Return the [X, Y] coordinate for the center point of the cell that contains the specified text.  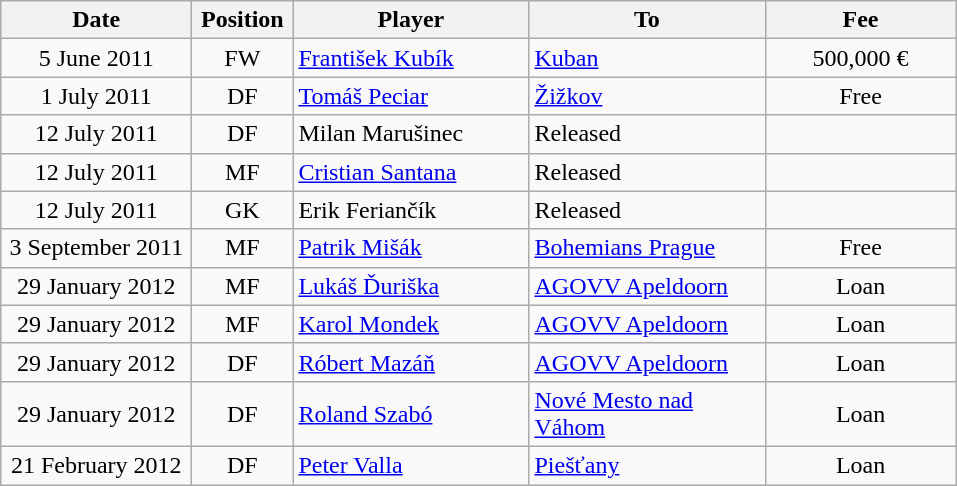
Roland Szabó [411, 414]
Žižkov [647, 96]
To [647, 20]
Cristian Santana [411, 172]
Position [242, 20]
FW [242, 58]
Bohemians Prague [647, 248]
Milan Marušinec [411, 134]
Erik Feriančík [411, 210]
František Kubík [411, 58]
Róbert Mazáň [411, 362]
Lukáš Ďuriška [411, 286]
5 June 2011 [96, 58]
Fee [860, 20]
Date [96, 20]
21 February 2012 [96, 465]
1 July 2011 [96, 96]
Peter Valla [411, 465]
Patrik Mišák [411, 248]
500,000 € [860, 58]
Karol Mondek [411, 324]
Player [411, 20]
Kuban [647, 58]
Tomáš Peciar [411, 96]
Piešťany [647, 465]
GK [242, 210]
Nové Mesto nad Váhom [647, 414]
3 September 2011 [96, 248]
